From the cell containing the given text, extract its center point as (X, Y) coordinate. 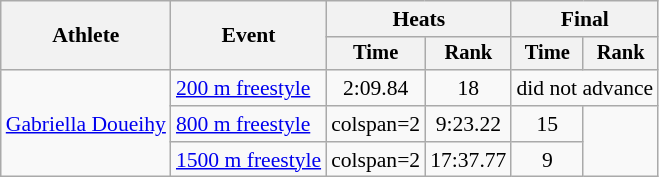
colspan=2 (376, 124)
Gabriella Doueihy (86, 124)
Heats (418, 19)
800 m freestyle (248, 124)
Event (248, 36)
18 (468, 88)
did not advance (584, 88)
2:09.84 (376, 88)
9:23.22 (468, 124)
Athlete (86, 36)
Final (584, 19)
15 (547, 124)
200 m freestyle (248, 88)
